Scan for the cell matching the given text and deliver its [X, Y] coordinate at center. 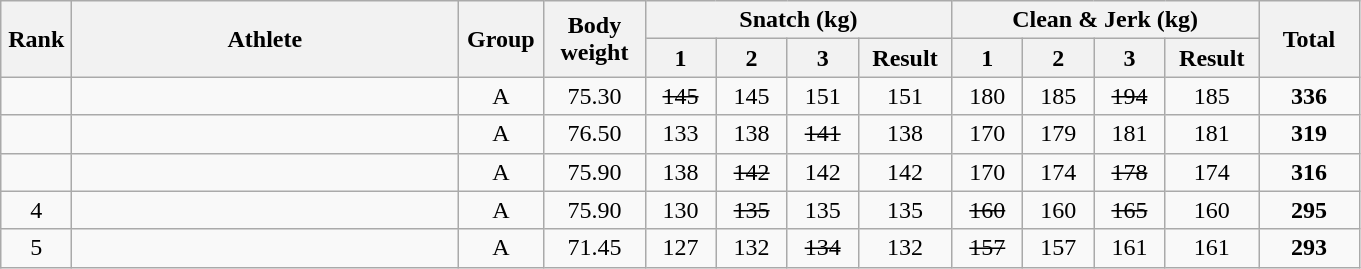
336 [1308, 96]
4 [36, 210]
127 [680, 248]
5 [36, 248]
179 [1058, 134]
319 [1308, 134]
76.50 [594, 134]
Group [501, 39]
295 [1308, 210]
Athlete [265, 39]
178 [1130, 172]
316 [1308, 172]
180 [988, 96]
Rank [36, 39]
194 [1130, 96]
133 [680, 134]
Total [1308, 39]
134 [822, 248]
141 [822, 134]
165 [1130, 210]
Clean & Jerk (kg) [1106, 20]
75.30 [594, 96]
130 [680, 210]
293 [1308, 248]
Snatch (kg) [798, 20]
71.45 [594, 248]
Body weight [594, 39]
